Determine the (x, y) coordinate at the center of the cell enclosing the given text.  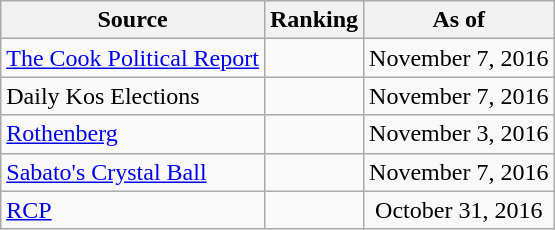
RCP (133, 210)
Daily Kos Elections (133, 96)
Sabato's Crystal Ball (133, 172)
Source (133, 20)
Ranking (314, 20)
November 3, 2016 (459, 134)
The Cook Political Report (133, 58)
Rothenberg (133, 134)
As of (459, 20)
October 31, 2016 (459, 210)
